Pinpoint the cell where the given text exists, returning its (x, y) midpoint coordinate. 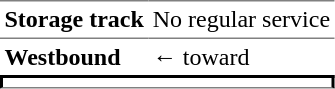
Westbound (74, 57)
Storage track (74, 19)
No regular service (241, 19)
← toward (241, 57)
